Locate the cell with the specified text and output its [X, Y] center coordinate. 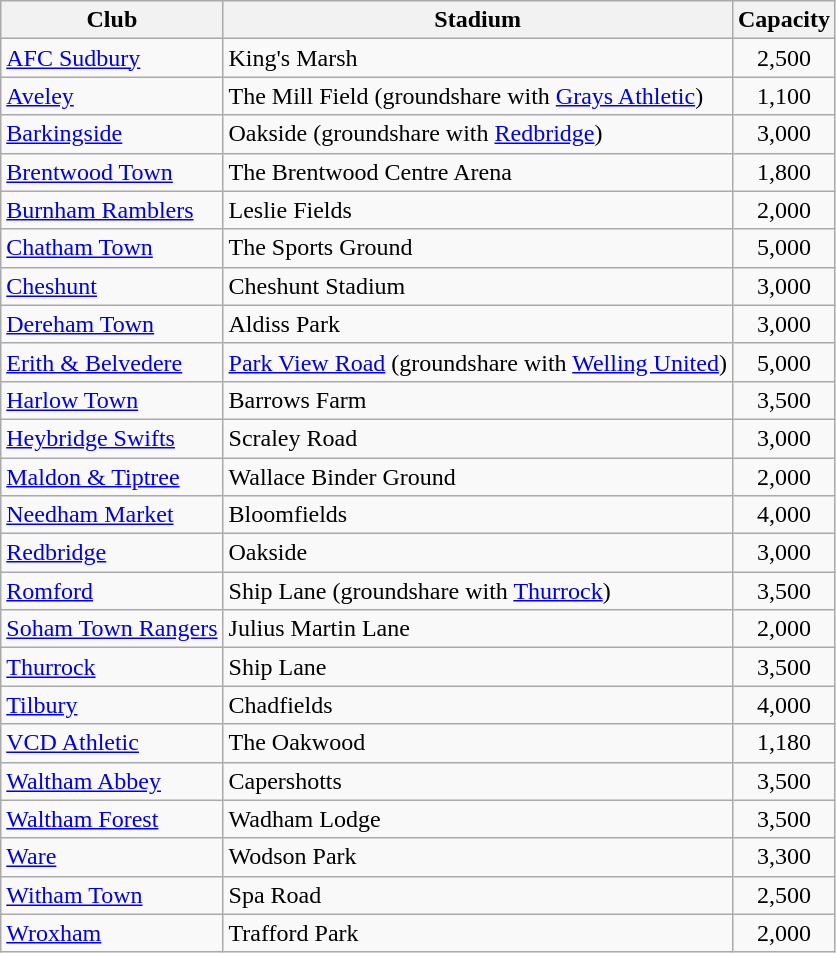
Soham Town Rangers [112, 629]
Ship Lane [478, 667]
Stadium [478, 20]
Ware [112, 857]
Club [112, 20]
Capershotts [478, 781]
Witham Town [112, 895]
Brentwood Town [112, 172]
Bloomfields [478, 515]
Barkingside [112, 134]
Heybridge Swifts [112, 438]
1,180 [784, 743]
Ship Lane (groundshare with Thurrock) [478, 591]
Julius Martin Lane [478, 629]
Harlow Town [112, 400]
Waltham Abbey [112, 781]
Aveley [112, 96]
Chatham Town [112, 248]
The Oakwood [478, 743]
AFC Sudbury [112, 58]
1,800 [784, 172]
Redbridge [112, 553]
Cheshunt [112, 286]
Oakside [478, 553]
Spa Road [478, 895]
Capacity [784, 20]
Scraley Road [478, 438]
Oakside (groundshare with Redbridge) [478, 134]
Chadfields [478, 705]
The Mill Field (groundshare with Grays Athletic) [478, 96]
Burnham Ramblers [112, 210]
Leslie Fields [478, 210]
Erith & Belvedere [112, 362]
Wroxham [112, 933]
Tilbury [112, 705]
Aldiss Park [478, 324]
The Brentwood Centre Arena [478, 172]
Cheshunt Stadium [478, 286]
Thurrock [112, 667]
King's Marsh [478, 58]
The Sports Ground [478, 248]
Maldon & Tiptree [112, 477]
Wodson Park [478, 857]
Wallace Binder Ground [478, 477]
Wadham Lodge [478, 819]
Waltham Forest [112, 819]
VCD Athletic [112, 743]
1,100 [784, 96]
Park View Road (groundshare with Welling United) [478, 362]
3,300 [784, 857]
Needham Market [112, 515]
Dereham Town [112, 324]
Romford [112, 591]
Trafford Park [478, 933]
Barrows Farm [478, 400]
